Find where the given text appears and provide that cell's center as (X, Y) coordinate. 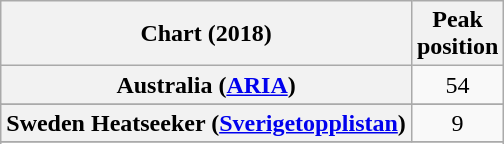
Australia (ARIA) (206, 85)
Chart (2018) (206, 34)
9 (457, 123)
Peak position (457, 34)
54 (457, 85)
Sweden Heatseeker (Sverigetopplistan) (206, 123)
